For the text-containing cell, return its midpoint in [x, y] coordinate format. 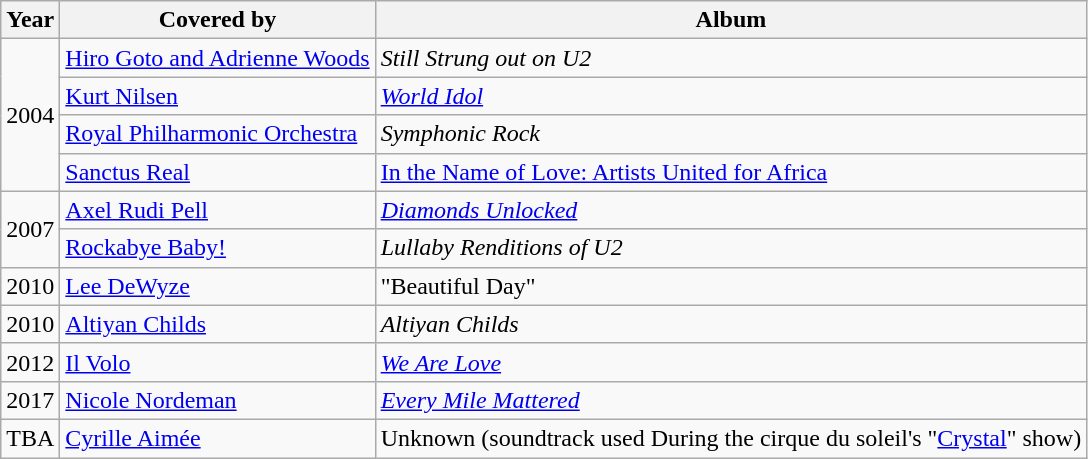
Rockabye Baby! [218, 248]
2004 [30, 115]
Royal Philharmonic Orchestra [218, 134]
Year [30, 20]
Every Mile Mattered [731, 400]
Symphonic Rock [731, 134]
Cyrille Aimée [218, 438]
2012 [30, 362]
2017 [30, 400]
Nicole Nordeman [218, 400]
Sanctus Real [218, 172]
Album [731, 20]
Kurt Nilsen [218, 96]
"Beautiful Day" [731, 286]
We Are Love [731, 362]
In the Name of Love: Artists United for Africa [731, 172]
Lee DeWyze [218, 286]
Still Strung out on U2 [731, 58]
TBA [30, 438]
World Idol [731, 96]
Hiro Goto and Adrienne Woods [218, 58]
Lullaby Renditions of U2 [731, 248]
Axel Rudi Pell [218, 210]
2007 [30, 229]
Covered by [218, 20]
Diamonds Unlocked [731, 210]
Il Volo [218, 362]
Unknown (soundtrack used During the cirque du soleil's "Crystal" show) [731, 438]
